For the text-containing cell, return its midpoint in [x, y] coordinate format. 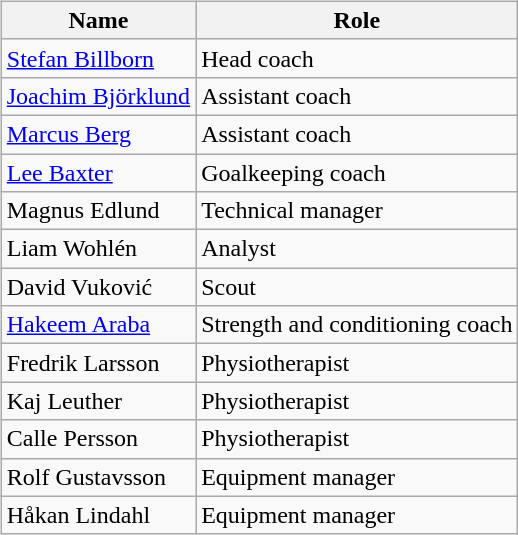
Rolf Gustavsson [98, 477]
Marcus Berg [98, 134]
Technical manager [357, 211]
Lee Baxter [98, 173]
Strength and conditioning coach [357, 325]
Goalkeeping coach [357, 173]
Håkan Lindahl [98, 515]
David Vuković [98, 287]
Calle Persson [98, 439]
Hakeem Araba [98, 325]
Role [357, 20]
Scout [357, 287]
Kaj Leuther [98, 401]
Stefan Billborn [98, 58]
Magnus Edlund [98, 211]
Liam Wohlén [98, 249]
Head coach [357, 58]
Fredrik Larsson [98, 363]
Joachim Björklund [98, 96]
Name [98, 20]
Analyst [357, 249]
